Find where the given text appears and provide that cell's center as (x, y) coordinate. 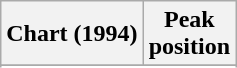
Chart (1994) (72, 34)
Peakposition (189, 34)
